Search for the cell housing the specified text and yield its [x, y] center coordinate. 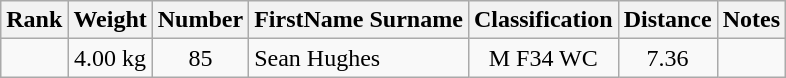
Number [200, 20]
Distance [668, 20]
Sean Hughes [359, 58]
Rank [34, 20]
4.00 kg [110, 58]
Classification [543, 20]
Weight [110, 20]
Notes [751, 20]
7.36 [668, 58]
FirstName Surname [359, 20]
M F34 WC [543, 58]
85 [200, 58]
